Scan for the cell matching the given text and deliver its (X, Y) coordinate at center. 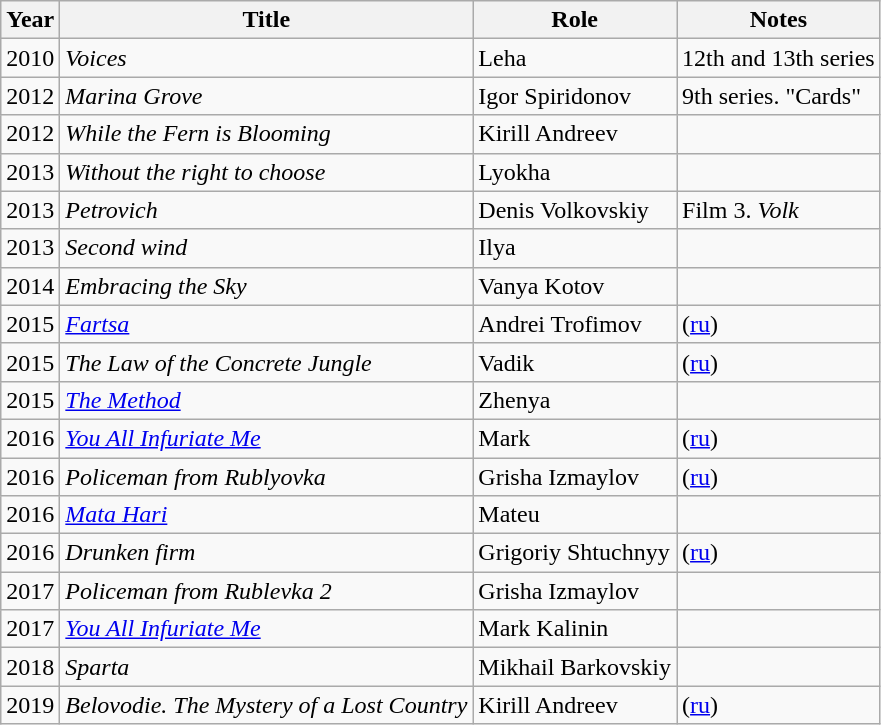
Mark Kalinin (575, 629)
Voices (266, 58)
Belovodie. The Mystery of a Lost Country (266, 705)
Petrovich (266, 210)
The Method (266, 400)
Marina Grove (266, 96)
Zhenya (575, 400)
Drunken firm (266, 553)
Embracing the Sky (266, 286)
Ilya (575, 248)
Without the right to choose (266, 172)
12th and 13th series (779, 58)
Vanya Kotov (575, 286)
Title (266, 20)
Grigoriy Shtuchnyy (575, 553)
Denis Volkovskiy (575, 210)
Andrei Trofimov (575, 324)
Notes (779, 20)
2018 (30, 667)
Mark (575, 438)
Mateu (575, 515)
Role (575, 20)
9th series. "Cards" (779, 96)
While the Fern is Blooming (266, 134)
Mikhail Barkovskiy (575, 667)
2014 (30, 286)
Policeman from Rublyovka (266, 477)
Policeman from Rublevka 2 (266, 591)
Second wind (266, 248)
The Law of the Concrete Jungle (266, 362)
Film 3. Volk (779, 210)
Vadik (575, 362)
2010 (30, 58)
Mata Hari (266, 515)
2019 (30, 705)
Leha (575, 58)
Fartsa (266, 324)
Igor Spiridonov (575, 96)
Year (30, 20)
Lyokha (575, 172)
Sparta (266, 667)
